Locate the cell with the specified text and output its (x, y) center coordinate. 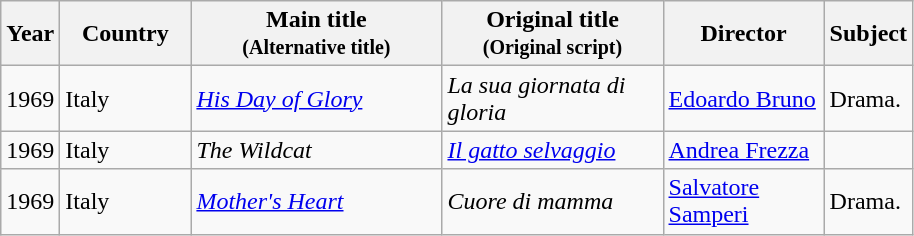
Mother's Heart (316, 202)
Subject (868, 34)
Salvatore Samperi (744, 202)
His Day of Glory (316, 98)
Director (744, 34)
Il gatto selvaggio (552, 150)
Edoardo Bruno (744, 98)
La sua giornata di gloria (552, 98)
Main title(Alternative title) (316, 34)
Andrea Frezza (744, 150)
Country (126, 34)
Cuore di mamma (552, 202)
Original title(Original script) (552, 34)
The Wildcat (316, 150)
Year (30, 34)
